Pinpoint the cell where the given text exists, returning its (X, Y) midpoint coordinate. 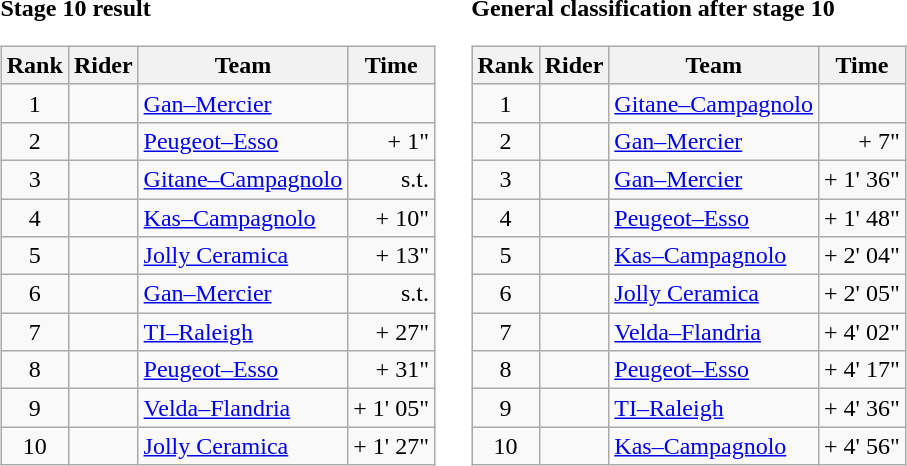
+ 13" (392, 256)
+ 4' 56" (862, 446)
+ 4' 02" (862, 332)
+ 10" (392, 217)
+ 27" (392, 332)
+ 4' 17" (862, 370)
+ 1' 05" (392, 408)
+ 1' 27" (392, 446)
+ 2' 05" (862, 294)
+ 4' 36" (862, 408)
+ 1" (392, 141)
+ 2' 04" (862, 256)
+ 7" (862, 141)
+ 31" (392, 370)
+ 1' 36" (862, 179)
+ 1' 48" (862, 217)
